Locate the cell with the specified text and output its (X, Y) center coordinate. 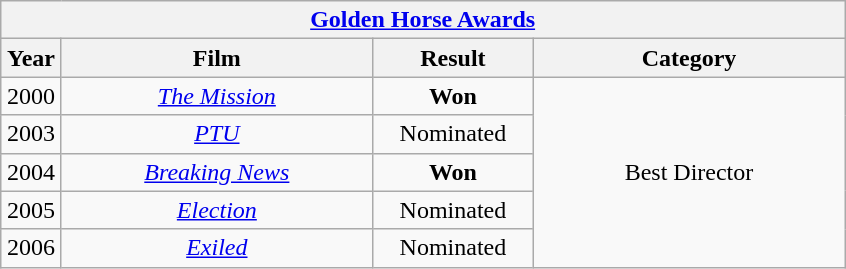
Election (216, 210)
Year (32, 58)
2000 (32, 96)
Result (452, 58)
PTU (216, 134)
2004 (32, 172)
Breaking News (216, 172)
Category (688, 58)
Exiled (216, 248)
2006 (32, 248)
Golden Horse Awards (423, 20)
Best Director (688, 172)
2005 (32, 210)
2003 (32, 134)
Film (216, 58)
The Mission (216, 96)
